Output the (X, Y) coordinate of the center of the cell containing the given text.  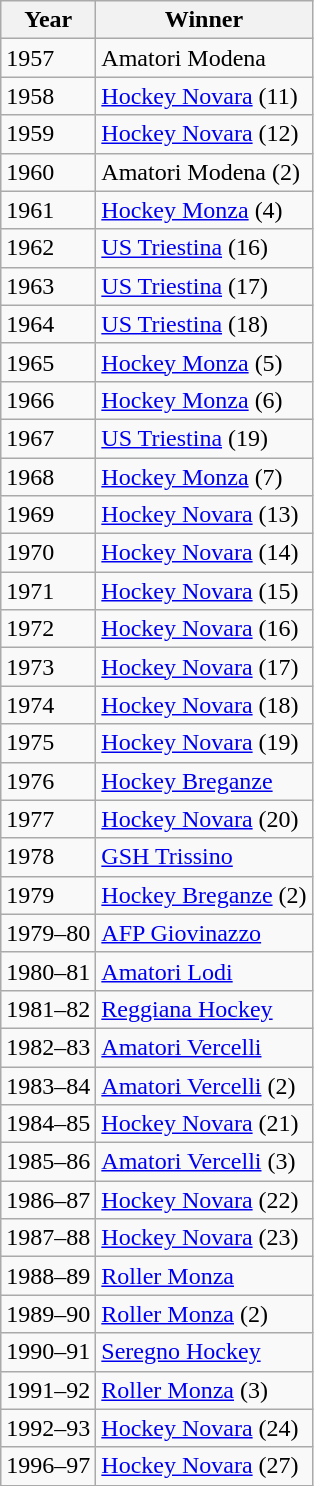
Hockey Monza (5) (204, 362)
Hockey Novara (19) (204, 743)
1960 (48, 172)
1979–80 (48, 933)
US Triestina (17) (204, 286)
1963 (48, 286)
Hockey Monza (6) (204, 400)
Hockey Novara (12) (204, 134)
Hockey Novara (20) (204, 819)
GSH Trissino (204, 857)
Amatori Lodi (204, 971)
Winner (204, 20)
Hockey Novara (14) (204, 553)
1964 (48, 324)
1985–86 (48, 1162)
1988–89 (48, 1276)
AFP Giovinazzo (204, 933)
Year (48, 20)
Hockey Novara (11) (204, 96)
US Triestina (18) (204, 324)
Seregno Hockey (204, 1352)
1996–97 (48, 1466)
US Triestina (19) (204, 438)
1958 (48, 96)
1990–91 (48, 1352)
Hockey Novara (23) (204, 1238)
1983–84 (48, 1085)
1967 (48, 438)
1982–83 (48, 1047)
1976 (48, 781)
1986–87 (48, 1200)
Roller Monza (204, 1276)
1969 (48, 515)
Hockey Novara (15) (204, 591)
1980–81 (48, 971)
1975 (48, 743)
1970 (48, 553)
1971 (48, 591)
1989–90 (48, 1314)
Hockey Monza (4) (204, 210)
Hockey Novara (21) (204, 1124)
1979 (48, 895)
1977 (48, 819)
1966 (48, 400)
Amatori Vercelli (204, 1047)
1957 (48, 58)
Hockey Monza (7) (204, 477)
Amatori Modena (2) (204, 172)
Hockey Novara (16) (204, 629)
1968 (48, 477)
Roller Monza (2) (204, 1314)
1972 (48, 629)
1973 (48, 667)
Hockey Novara (22) (204, 1200)
1962 (48, 248)
Hockey Novara (27) (204, 1466)
Hockey Breganze (204, 781)
Reggiana Hockey (204, 1009)
1991–92 (48, 1390)
Amatori Modena (204, 58)
1974 (48, 705)
1961 (48, 210)
Roller Monza (3) (204, 1390)
Hockey Novara (13) (204, 515)
Hockey Breganze (2) (204, 895)
Hockey Novara (24) (204, 1428)
1987–88 (48, 1238)
Amatori Vercelli (2) (204, 1085)
1965 (48, 362)
1984–85 (48, 1124)
1978 (48, 857)
Hockey Novara (18) (204, 705)
1992–93 (48, 1428)
US Triestina (16) (204, 248)
Amatori Vercelli (3) (204, 1162)
1959 (48, 134)
Hockey Novara (17) (204, 667)
1981–82 (48, 1009)
